Locate the cell with the specified text and output its [x, y] center coordinate. 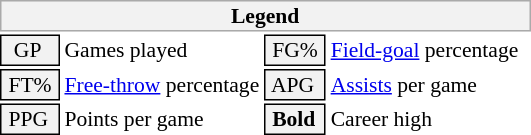
APG [295, 85]
FT% [30, 85]
Games played [162, 50]
Assists per game [430, 85]
GP [30, 50]
FG% [295, 50]
Free-throw percentage [162, 85]
Legend [265, 16]
Field-goal percentage [430, 50]
